Identify which cell holds the provided text, then report its (x, y) central coordinate. 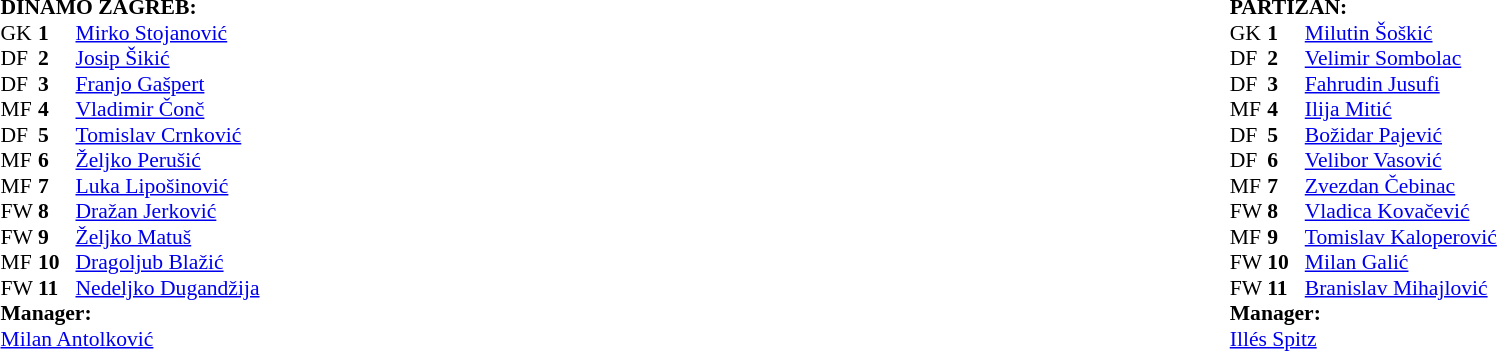
Nedeljko Dugandžija (226, 288)
Tomislav Crnković (226, 135)
Željko Matuš (226, 237)
Franjo Gašpert (226, 84)
Vladimir Čonč (226, 109)
Dražan Jerković (226, 211)
Josip Šikić (226, 59)
Dragoljub Blažić (226, 263)
Mirko Stojanović (226, 33)
Manager: (188, 313)
Željko Perušić (226, 161)
Luka Lipošinović (226, 186)
